Return the [x, y] coordinate for the center point of the cell that contains the specified text.  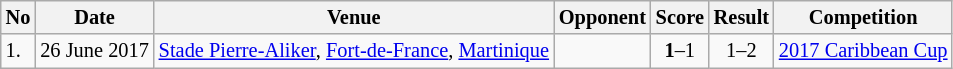
1. [18, 51]
Score [680, 17]
1–1 [680, 51]
Competition [863, 17]
26 June 2017 [94, 51]
1–2 [742, 51]
Venue [354, 17]
Date [94, 17]
2017 Caribbean Cup [863, 51]
Result [742, 17]
Stade Pierre-Aliker, Fort-de-France, Martinique [354, 51]
Opponent [602, 17]
No [18, 17]
